Extract the (X, Y) coordinate from the center of the cell holding the provided text.  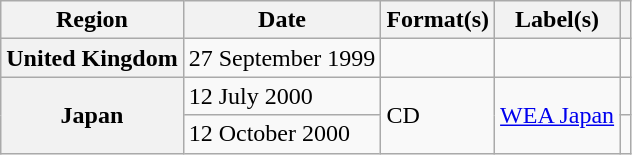
Japan (92, 115)
Region (92, 20)
Format(s) (438, 20)
United Kingdom (92, 58)
12 October 2000 (282, 134)
Date (282, 20)
12 July 2000 (282, 96)
CD (438, 115)
Label(s) (558, 20)
27 September 1999 (282, 58)
WEA Japan (558, 115)
